From the cell containing the given text, extract its center point as (x, y) coordinate. 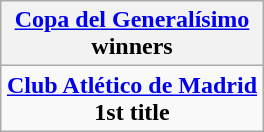
Club Atlético de Madrid1st title (132, 98)
Copa del Generalísimowinners (132, 34)
